Provide the [x, y] coordinate of the cell's center where the given text is located.  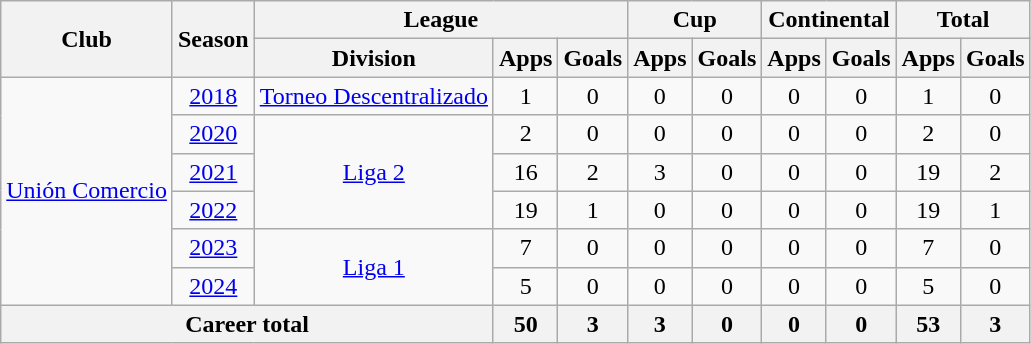
Division [374, 58]
Club [87, 39]
2023 [213, 248]
Total [963, 20]
16 [525, 172]
Season [213, 39]
Continental [829, 20]
2024 [213, 286]
League [440, 20]
2022 [213, 210]
2020 [213, 134]
Liga 2 [374, 172]
Cup [695, 20]
2018 [213, 96]
50 [525, 324]
2021 [213, 172]
Career total [248, 324]
Torneo Descentralizado [374, 96]
53 [928, 324]
Unión Comercio [87, 191]
Liga 1 [374, 267]
